Identify which cell holds the provided text, then report its [x, y] central coordinate. 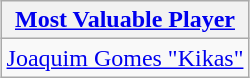
Most Valuable Player [125, 20]
Joaquim Gomes "Kikas" [125, 58]
